Extract the [x, y] coordinate from the center of the cell holding the provided text.  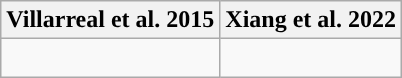
Villarreal et al. 2015 [110, 20]
Xiang et al. 2022 [311, 20]
